Return [X, Y] of the center of cell containing provided text 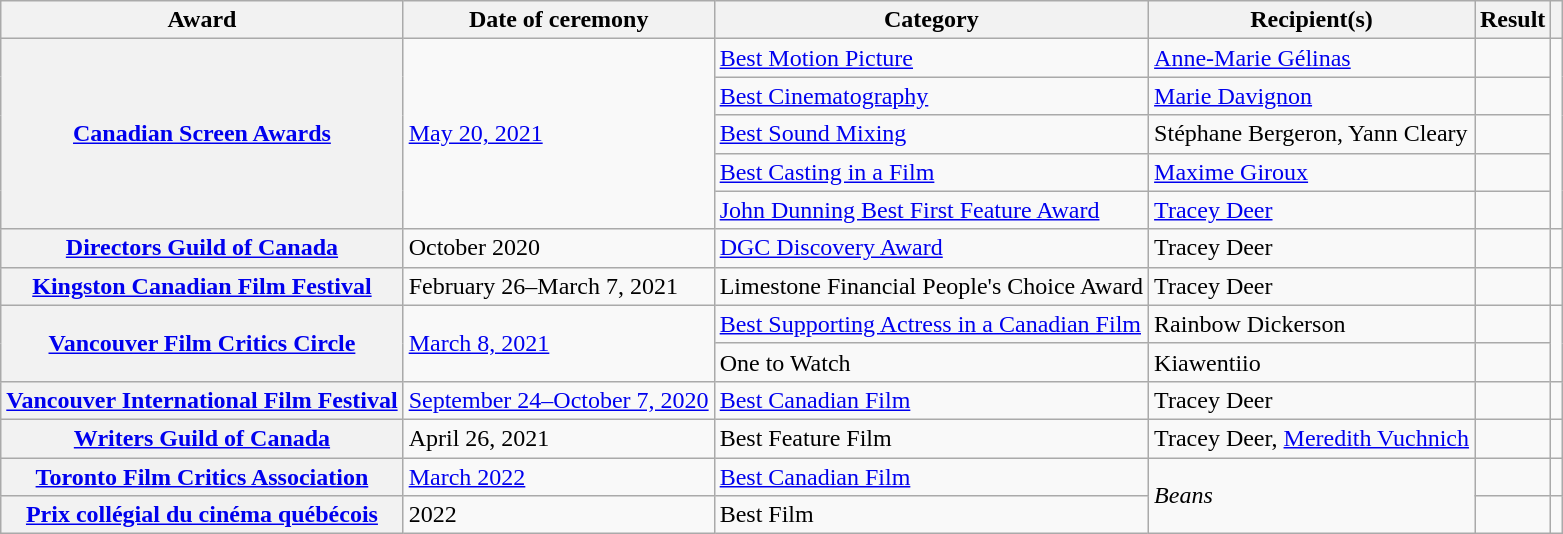
Canadian Screen Awards [202, 134]
Toronto Film Critics Association [202, 477]
Marie Davignon [1312, 96]
2022 [558, 515]
February 26–March 7, 2021 [558, 286]
March 8, 2021 [558, 343]
Best Supporting Actress in a Canadian Film [931, 324]
Stéphane Bergeron, Yann Cleary [1312, 134]
Best Motion Picture [931, 58]
Prix collégial du cinéma québécois [202, 515]
March 2022 [558, 477]
Vancouver International Film Festival [202, 400]
October 2020 [558, 248]
Tracey Deer, Meredith Vuchnich [1312, 438]
Best Cinematography [931, 96]
Best Casting in a Film [931, 172]
Best Film [931, 515]
Best Feature Film [931, 438]
Limestone Financial People's Choice Award [931, 286]
DGC Discovery Award [931, 248]
April 26, 2021 [558, 438]
Beans [1312, 496]
Best Sound Mixing [931, 134]
September 24–October 7, 2020 [558, 400]
John Dunning Best First Feature Award [931, 210]
Award [202, 20]
Category [931, 20]
Directors Guild of Canada [202, 248]
One to Watch [931, 362]
Date of ceremony [558, 20]
Writers Guild of Canada [202, 438]
Rainbow Dickerson [1312, 324]
May 20, 2021 [558, 134]
Maxime Giroux [1312, 172]
Recipient(s) [1312, 20]
Kingston Canadian Film Festival [202, 286]
Result [1512, 20]
Kiawentiio [1312, 362]
Anne-Marie Gélinas [1312, 58]
Vancouver Film Critics Circle [202, 343]
